From the cell containing the given text, extract its center point as (X, Y) coordinate. 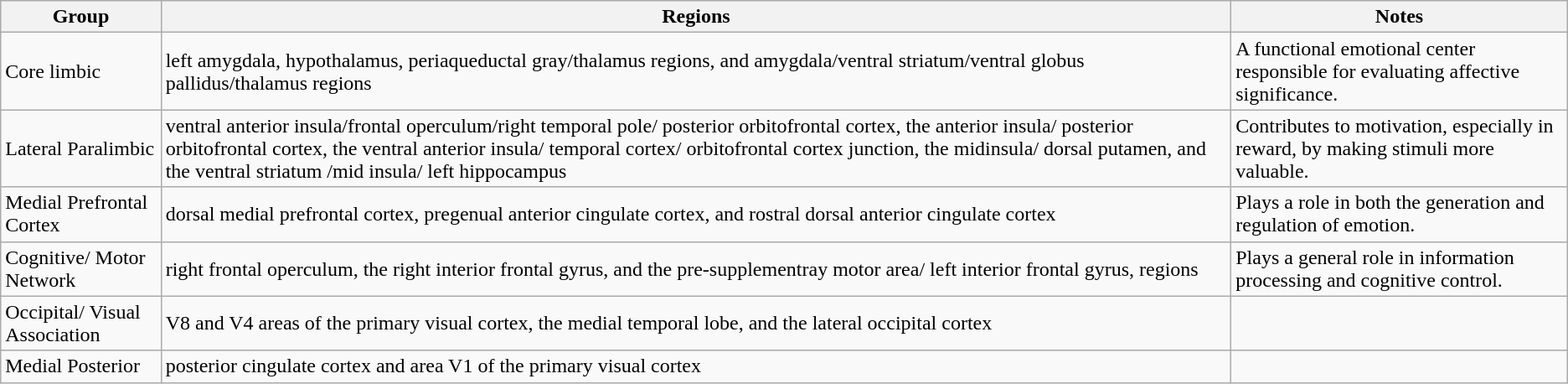
posterior cingulate cortex and area V1 of the primary visual cortex (696, 366)
dorsal medial prefrontal cortex, pregenual anterior cingulate cortex, and rostral dorsal anterior cingulate cortex (696, 215)
A functional emotional center responsible for evaluating affective significance. (1400, 71)
Notes (1400, 17)
Regions (696, 17)
right frontal operculum, the right interior frontal gyrus, and the pre-supplementray motor area/ left interior frontal gyrus, regions (696, 268)
Plays a general role in information processing and cognitive control. (1400, 268)
Medial Prefrontal Cortex (80, 215)
Medial Posterior (80, 366)
Group (80, 17)
Contributes to motivation, especially in reward, by making stimuli more valuable. (1400, 148)
Occipital/ Visual Association (80, 324)
Cognitive/ Motor Network (80, 268)
Plays a role in both the generation and regulation of emotion. (1400, 215)
left amygdala, hypothalamus, periaqueductal gray/thalamus regions, and amygdala/ventral striatum/ventral globus pallidus/thalamus regions (696, 71)
V8 and V4 areas of the primary visual cortex, the medial temporal lobe, and the lateral occipital cortex (696, 324)
Lateral Paralimbic (80, 148)
Core limbic (80, 71)
